Extract the (X, Y) coordinate from the center of the cell holding the provided text.  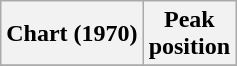
Peakposition (189, 34)
Chart (1970) (72, 34)
